Return the [x, y] coordinate for the center point of the cell that contains the specified text.  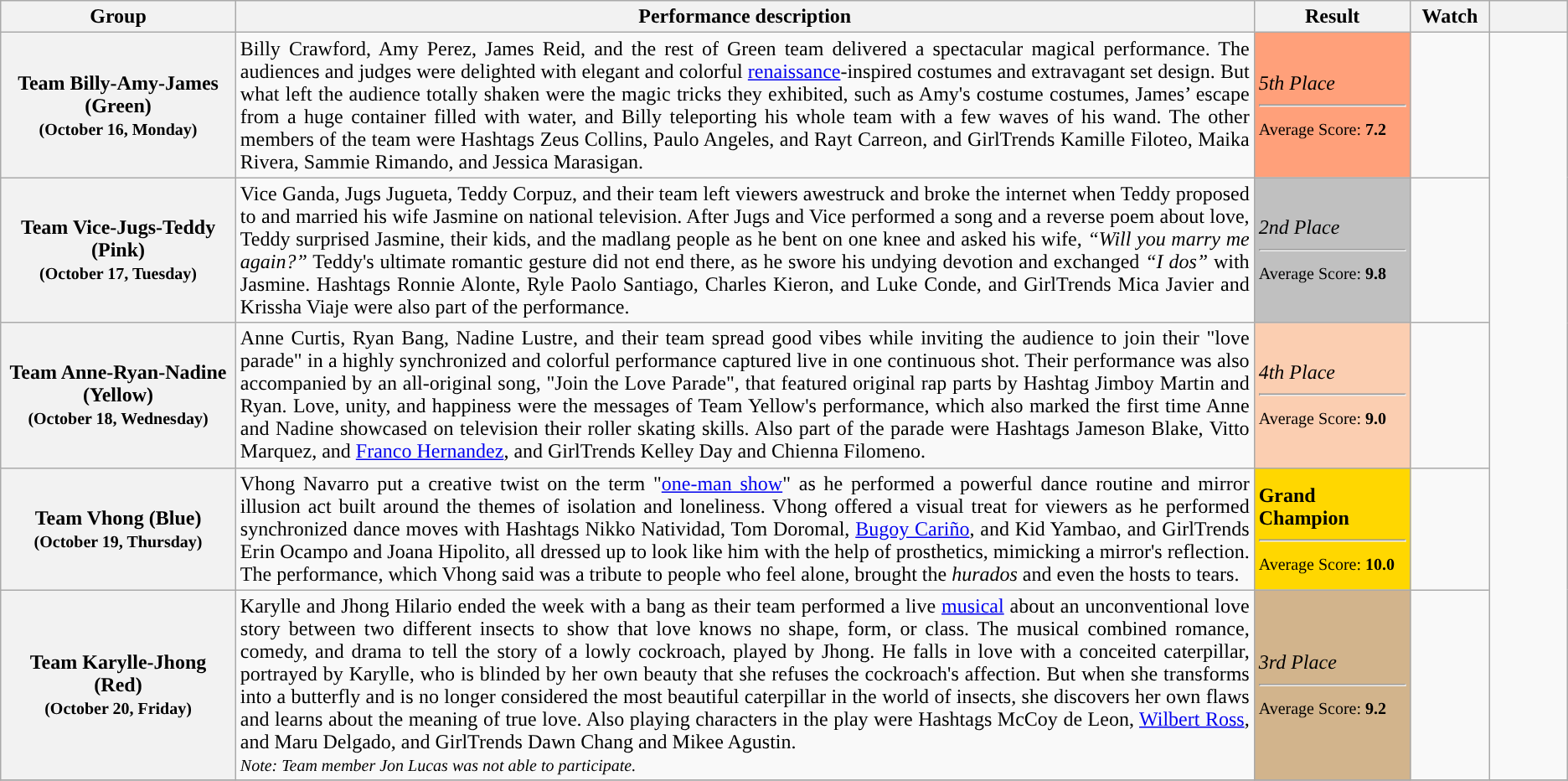
Team Anne-Ryan-Nadine (Yellow)(October 18, Wednesday) [119, 396]
Result [1332, 17]
3rd PlaceAverage Score: 9.2 [1332, 685]
Performance description [745, 17]
2nd PlaceAverage Score: 9.8 [1332, 250]
5th PlaceAverage Score: 7.2 [1332, 106]
4th PlaceAverage Score: 9.0 [1332, 396]
Team Karylle-Jhong (Red)(October 20, Friday) [119, 685]
Group [119, 17]
Team Vice-Jugs-Teddy (Pink)(October 17, Tuesday) [119, 250]
Grand ChampionAverage Score: 10.0 [1332, 529]
Team Vhong (Blue)(October 19, Thursday) [119, 529]
Watch [1450, 17]
Team Billy-Amy-James (Green)(October 16, Monday) [119, 106]
